From the cell containing the given text, extract its center point as (X, Y) coordinate. 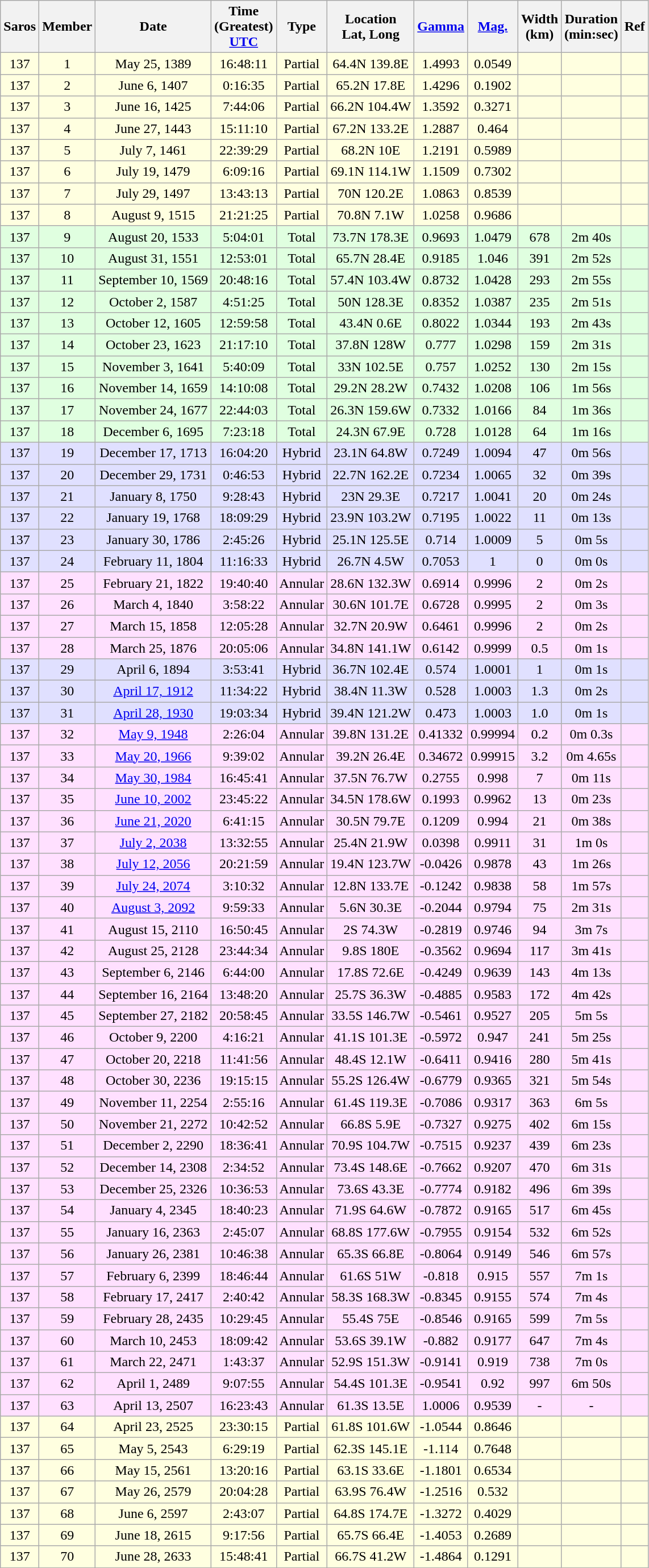
February 6, 2399 (153, 1275)
0.998 (492, 778)
0.9365 (492, 1081)
9.8S 180E (371, 951)
6m 23s (592, 1146)
-0.3562 (441, 951)
4:51:25 (243, 302)
65 (67, 1449)
10:29:45 (243, 1318)
143 (540, 972)
2m 52s (592, 258)
0.8352 (441, 302)
1m 36s (592, 410)
3m 41s (592, 951)
65.7N 28.4E (371, 258)
0.9185 (441, 258)
54 (67, 1210)
9:59:33 (243, 907)
Gamma (441, 27)
0.7249 (441, 453)
20:48:16 (243, 280)
-0.9141 (441, 1362)
October 9, 2200 (153, 1038)
0.9694 (492, 951)
August 3, 2092 (153, 907)
20:05:06 (243, 648)
14 (67, 345)
0m 4.65s (592, 756)
August 31, 1551 (153, 258)
6:09:16 (243, 172)
54.4S 101.3E (371, 1384)
37.5N 76.7W (371, 778)
70.8N 7.1W (371, 215)
-0.2044 (441, 907)
70N 120.2E (371, 193)
May 5, 2543 (153, 1449)
6 (67, 172)
30.6N 101.7E (371, 604)
18:46:44 (243, 1275)
73.6S 43.3E (371, 1189)
34.5N 178.6W (371, 799)
1.4296 (441, 85)
6m 45s (592, 1210)
59 (67, 1318)
12 (67, 302)
30.5N 79.7E (371, 821)
December 6, 1695 (153, 432)
July 24, 2074 (153, 886)
0.9999 (492, 648)
0.9155 (492, 1297)
9 (67, 237)
1.0166 (492, 410)
5m 41s (592, 1059)
64.4N 139.8E (371, 64)
0.9149 (492, 1254)
April 6, 1894 (153, 670)
1m 56s (592, 388)
33 (67, 756)
20:21:59 (243, 864)
April 28, 1930 (153, 713)
November 24, 1677 (153, 410)
599 (540, 1318)
-0.7327 (441, 1124)
2:45:26 (243, 540)
25 (67, 583)
0.1291 (492, 1557)
June 18, 2615 (153, 1535)
391 (540, 258)
December 25, 2326 (153, 1189)
205 (540, 1016)
0.8022 (441, 323)
0.9527 (492, 1016)
69.1N 114.1W (371, 172)
21:21:25 (243, 215)
Member (67, 27)
-1.114 (441, 1449)
June 16, 1425 (153, 107)
0.6914 (441, 583)
1:43:37 (243, 1362)
26.7N 4.5W (371, 561)
0.5989 (492, 150)
44 (67, 994)
June 21, 2020 (153, 821)
1.0001 (492, 670)
11:34:22 (243, 691)
60 (67, 1340)
1m 26s (592, 864)
23 (67, 540)
517 (540, 1210)
130 (540, 367)
75 (540, 907)
33N 102.5E (371, 367)
0.6728 (441, 604)
-0.7086 (441, 1102)
0.9539 (492, 1405)
-0.5972 (441, 1038)
363 (540, 1102)
0.9416 (492, 1059)
0.9583 (492, 994)
-0.7515 (441, 1146)
Saros (20, 27)
-0.4885 (441, 994)
-0.2819 (441, 929)
2:40:42 (243, 1297)
10 (67, 258)
0.9693 (441, 237)
23.9N 103.2W (371, 518)
January 26, 2381 (153, 1254)
Width(km) (540, 27)
0.6534 (492, 1470)
12:05:28 (243, 626)
9:07:55 (243, 1384)
9:17:56 (243, 1535)
63 (67, 1405)
May 26, 2579 (153, 1492)
1.0128 (492, 432)
66 (67, 1470)
159 (540, 345)
28 (67, 648)
1.0863 (441, 193)
235 (540, 302)
64.8S 174.7E (371, 1513)
2m 40s (592, 237)
68.8S 177.6W (371, 1232)
0.728 (441, 432)
38.4N 11.3W (371, 691)
5:40:09 (243, 367)
0.99915 (492, 756)
0.6142 (441, 648)
July 29, 1497 (153, 193)
0.9911 (492, 843)
May 20, 1966 (153, 756)
0.9962 (492, 799)
21:17:10 (243, 345)
0.1209 (441, 821)
52.9S 151.3W (371, 1362)
3 (67, 107)
December 17, 1713 (153, 453)
0m 0s (592, 561)
6m 50s (592, 1384)
0.777 (441, 345)
August 9, 1515 (153, 215)
May 25, 1389 (153, 64)
-0.7955 (441, 1232)
-0.1242 (441, 886)
0m 24s (592, 496)
61.3S 13.5E (371, 1405)
0.8646 (492, 1427)
0.7648 (492, 1449)
LocationLat, Long (371, 27)
25.4N 21.9W (371, 843)
-0.0426 (441, 864)
52 (67, 1167)
0.92 (492, 1384)
-0.818 (441, 1275)
December 14, 2308 (153, 1167)
39 (67, 886)
-0.7662 (441, 1167)
0m 5s (592, 540)
30 (67, 691)
0.9794 (492, 907)
53 (67, 1189)
71.9S 64.6W (371, 1210)
61.8S 101.6W (371, 1427)
5m 54s (592, 1081)
-1.1801 (441, 1470)
Type (302, 27)
33.5S 146.7W (371, 1016)
48 (67, 1081)
2m 55s (592, 280)
1.0006 (441, 1405)
0.9686 (492, 215)
20:58:45 (243, 1016)
-1.4864 (441, 1557)
0.6461 (441, 626)
42 (67, 951)
2m 43s (592, 323)
1.0009 (492, 540)
0m 39s (592, 475)
7m 1s (592, 1275)
Date (153, 27)
0.9237 (492, 1146)
0.9317 (492, 1102)
6m 31s (592, 1167)
6:44:00 (243, 972)
0.528 (441, 691)
5.6N 30.3E (371, 907)
April 1, 2489 (153, 1384)
0.34672 (441, 756)
39.8N 131.2E (371, 735)
0.574 (441, 670)
18:09:42 (243, 1340)
March 10, 2453 (153, 1340)
23N 29.3E (371, 496)
-0.4249 (441, 972)
0.3271 (492, 107)
0.7302 (492, 172)
1.0 (540, 713)
22.7N 162.2E (371, 475)
June 10, 2002 (153, 799)
0.2689 (492, 1535)
January 30, 1786 (153, 540)
-0.5461 (441, 1016)
13:48:20 (243, 994)
20:04:28 (243, 1492)
7:44:06 (243, 107)
September 10, 1569 (153, 280)
1.0094 (492, 453)
35 (67, 799)
4m 42s (592, 994)
10:46:38 (243, 1254)
February 21, 1822 (153, 583)
51 (67, 1146)
January 4, 2345 (153, 1210)
7:23:18 (243, 432)
-0.8546 (441, 1318)
678 (540, 237)
16 (67, 388)
0.8732 (441, 280)
43.4N 0.6E (371, 323)
1.0344 (492, 323)
39.2N 26.4E (371, 756)
0.994 (492, 821)
16:23:43 (243, 1405)
38 (67, 864)
1m 57s (592, 886)
1.0298 (492, 345)
49 (67, 1102)
9:39:02 (243, 756)
23:44:34 (243, 951)
4m 13s (592, 972)
0m 13s (592, 518)
February 11, 1804 (153, 561)
August 15, 2110 (153, 929)
0.0398 (441, 843)
63.9S 76.4W (371, 1492)
41 (67, 929)
45 (67, 1016)
647 (540, 1340)
September 16, 2164 (153, 994)
55.4S 75E (371, 1318)
May 15, 2561 (153, 1470)
1.0065 (492, 475)
280 (540, 1059)
9:28:43 (243, 496)
68.2N 10E (371, 150)
June 6, 1407 (153, 85)
May 9, 1948 (153, 735)
Duration(min:sec) (592, 27)
0.7053 (441, 561)
18:36:41 (243, 1146)
0m 11s (592, 778)
October 23, 1623 (153, 345)
1.4993 (441, 64)
6m 5s (592, 1102)
5m 5s (592, 1016)
2:45:07 (243, 1232)
0 (540, 561)
37.8N 128W (371, 345)
March 22, 2471 (153, 1362)
1.0258 (441, 215)
1.0252 (492, 367)
6:41:15 (243, 821)
1.0022 (492, 518)
2:43:07 (243, 1513)
1.2887 (441, 128)
15:11:10 (243, 128)
-1.3272 (441, 1513)
17 (67, 410)
56 (67, 1254)
36 (67, 821)
May 30, 1984 (153, 778)
70.9S 104.7W (371, 1146)
February 17, 2417 (153, 1297)
13:43:13 (243, 193)
50N 128.3E (371, 302)
23:45:22 (243, 799)
0.99994 (492, 735)
0.9177 (492, 1340)
-1.0544 (441, 1427)
0m 23s (592, 799)
0.1993 (441, 799)
0.41332 (441, 735)
1.0479 (492, 237)
18 (67, 432)
April 13, 2507 (153, 1405)
March 4, 1840 (153, 604)
August 20, 1533 (153, 237)
0:16:35 (243, 85)
July 12, 2056 (153, 864)
22 (67, 518)
172 (540, 994)
22:44:03 (243, 410)
March 25, 1876 (153, 648)
July 2, 2038 (153, 843)
0.714 (441, 540)
1.046 (492, 258)
11:16:33 (243, 561)
24 (67, 561)
0.9182 (492, 1189)
65.2N 17.8E (371, 85)
0.9207 (492, 1167)
193 (540, 323)
3:10:32 (243, 886)
1.0208 (492, 388)
-0.6411 (441, 1059)
0.915 (492, 1275)
August 25, 2128 (153, 951)
0.9995 (492, 604)
3:53:41 (243, 670)
34 (67, 778)
321 (540, 1081)
41.1S 101.3E (371, 1038)
-1.4053 (441, 1535)
2m 51s (592, 302)
0.1902 (492, 85)
574 (540, 1297)
1.0387 (492, 302)
25.1N 125.5E (371, 540)
-1.2516 (441, 1492)
6m 52s (592, 1232)
61.4S 119.3E (371, 1102)
2:55:16 (243, 1102)
84 (540, 410)
57.4N 103.4W (371, 280)
-0.882 (441, 1340)
6m 39s (592, 1189)
2m 15s (592, 367)
June 27, 1443 (153, 128)
40 (67, 907)
546 (540, 1254)
0m 56s (592, 453)
19 (67, 453)
10:36:53 (243, 1189)
July 7, 1461 (153, 150)
10:42:52 (243, 1124)
65.3S 66.8E (371, 1254)
6m 57s (592, 1254)
January 16, 2363 (153, 1232)
62.3S 145.1E (371, 1449)
8 (67, 215)
22:39:29 (243, 150)
1.0041 (492, 496)
0.2 (540, 735)
18:09:29 (243, 518)
106 (540, 388)
April 23, 2525 (153, 1427)
0.8539 (492, 193)
November 11, 2254 (153, 1102)
73.4S 148.6E (371, 1167)
0.9746 (492, 929)
June 6, 2597 (153, 1513)
16:50:45 (243, 929)
15:48:41 (243, 1557)
50 (67, 1124)
1.2191 (441, 150)
Mag. (492, 27)
0.7332 (441, 410)
1m 0s (592, 843)
0.473 (441, 713)
0.7195 (441, 518)
738 (540, 1362)
0.9639 (492, 972)
19.4N 123.7W (371, 864)
-0.8345 (441, 1297)
2S 74.3W (371, 929)
7m 0s (592, 1362)
57 (67, 1275)
23:30:15 (243, 1427)
1.3 (540, 691)
5:04:01 (243, 237)
293 (540, 280)
67.2N 133.2E (371, 128)
402 (540, 1124)
28.6N 132.3W (371, 583)
0.919 (492, 1362)
0.757 (441, 367)
Time(Greatest)UTC (243, 27)
439 (540, 1146)
66.7S 41.2W (371, 1557)
19:15:15 (243, 1081)
February 28, 2435 (153, 1318)
0:46:53 (243, 475)
13:20:16 (243, 1470)
25.7S 36.3W (371, 994)
October 12, 1605 (153, 323)
19:40:40 (243, 583)
1.0428 (492, 280)
October 20, 2218 (153, 1059)
December 29, 1731 (153, 475)
September 27, 2182 (153, 1016)
470 (540, 1167)
July 19, 1479 (153, 172)
68 (67, 1513)
12.8N 133.7E (371, 886)
0.5 (540, 648)
0m 38s (592, 821)
6:29:19 (243, 1449)
26.3N 159.6W (371, 410)
1m 16s (592, 432)
32.7N 20.9W (371, 626)
6m 15s (592, 1124)
18:40:23 (243, 1210)
14:10:08 (243, 388)
3m 7s (592, 929)
0.947 (492, 1038)
2:34:52 (243, 1167)
0.2755 (441, 778)
0.9275 (492, 1124)
3.2 (540, 756)
34.8N 141.1W (371, 648)
0m 3s (592, 604)
26 (67, 604)
0.532 (492, 1492)
12:59:58 (243, 323)
16:04:20 (243, 453)
November 21, 2272 (153, 1124)
January 19, 1768 (153, 518)
24.3N 67.9E (371, 432)
67 (67, 1492)
0.464 (492, 128)
0.9154 (492, 1232)
48.4S 12.1W (371, 1059)
-0.7872 (441, 1210)
-0.9541 (441, 1384)
70 (67, 1557)
94 (540, 929)
61.6S 51W (371, 1275)
117 (540, 951)
0.7217 (441, 496)
58.3S 168.3W (371, 1297)
29 (67, 670)
12:53:01 (243, 258)
55 (67, 1232)
66.2N 104.4W (371, 107)
0.0549 (492, 64)
5m 25s (592, 1038)
39.4N 121.2W (371, 713)
62 (67, 1384)
April 17, 1912 (153, 691)
December 2, 2290 (153, 1146)
532 (540, 1232)
27 (67, 626)
65.7S 66.4E (371, 1535)
October 2, 1587 (153, 302)
September 6, 2146 (153, 972)
53.6S 39.1W (371, 1340)
37 (67, 843)
29.2N 28.2W (371, 388)
1.1509 (441, 172)
13:32:55 (243, 843)
19:03:34 (243, 713)
496 (540, 1189)
15 (67, 367)
March 15, 1858 (153, 626)
557 (540, 1275)
-0.7774 (441, 1189)
23.1N 64.8W (371, 453)
June 28, 2633 (153, 1557)
241 (540, 1038)
46 (67, 1038)
3:58:22 (243, 604)
-0.6779 (441, 1081)
16:45:41 (243, 778)
7m 5s (592, 1318)
0.7432 (441, 388)
January 8, 1750 (153, 496)
Ref (634, 27)
997 (540, 1384)
November 14, 1659 (153, 388)
0m 0.3s (592, 735)
11:41:56 (243, 1059)
17.8S 72.6E (371, 972)
0.4029 (492, 1513)
63.1S 33.6E (371, 1470)
55.2S 126.4W (371, 1081)
1.3592 (441, 107)
0.7234 (441, 475)
66.8S 5.9E (371, 1124)
4 (67, 128)
October 30, 2236 (153, 1081)
-0.8064 (441, 1254)
16:48:11 (243, 64)
61 (67, 1362)
36.7N 102.4E (371, 670)
0.9878 (492, 864)
0.9838 (492, 886)
2:26:04 (243, 735)
4:16:21 (243, 1038)
69 (67, 1535)
73.7N 178.3E (371, 237)
November 3, 1641 (153, 367)
